Provide the (X, Y) coordinate of the cell's center where the given text is located.  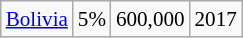
600,000 (150, 18)
5% (92, 18)
2017 (216, 18)
Bolivia (37, 18)
